Output the [x, y] coordinate of the center of the cell containing the given text.  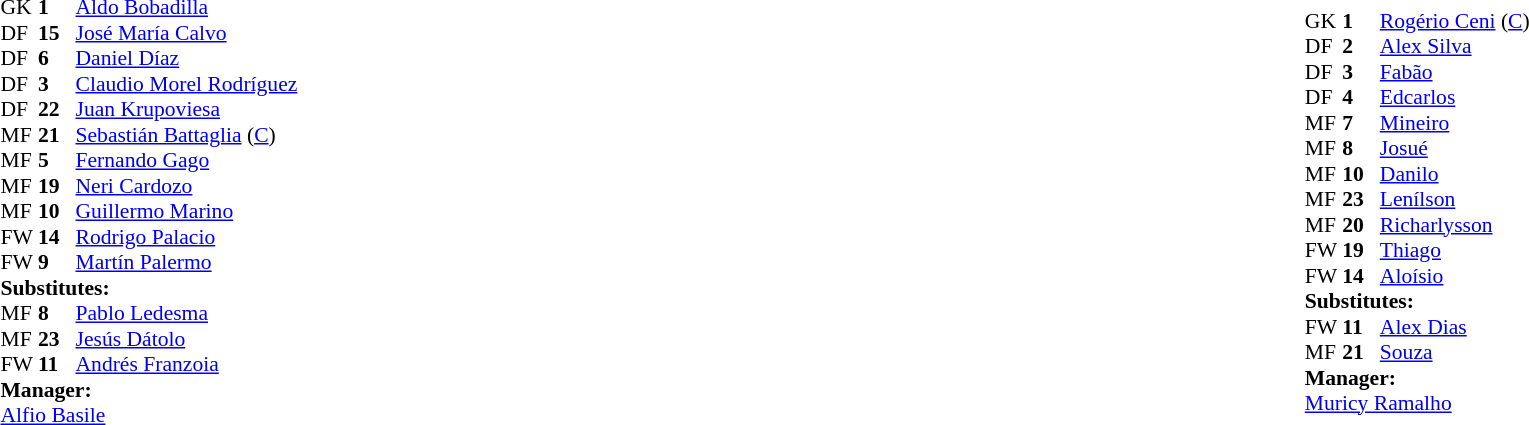
Neri Cardozo [187, 186]
1 [1361, 20]
Martín Palermo [187, 263]
4 [1361, 97]
Rodrigo Palacio [187, 237]
Daniel Díaz [187, 59]
15 [57, 33]
Claudio Morel Rodríguez [187, 84]
Jesús Dátolo [187, 339]
9 [57, 263]
GK [1324, 20]
Fernando Gago [187, 161]
2 [1361, 46]
5 [57, 161]
Andrés Franzoia [187, 365]
Juan Krupoviesa [187, 109]
6 [57, 59]
20 [1361, 224]
Substitutes: [148, 288]
Guillermo Marino [187, 211]
Pablo Ledesma [187, 313]
Manager: [148, 390]
22 [57, 109]
Sebastián Battaglia (C) [187, 135]
7 [1361, 122]
José María Calvo [187, 33]
